From the cell containing the given text, extract its center point as [X, Y] coordinate. 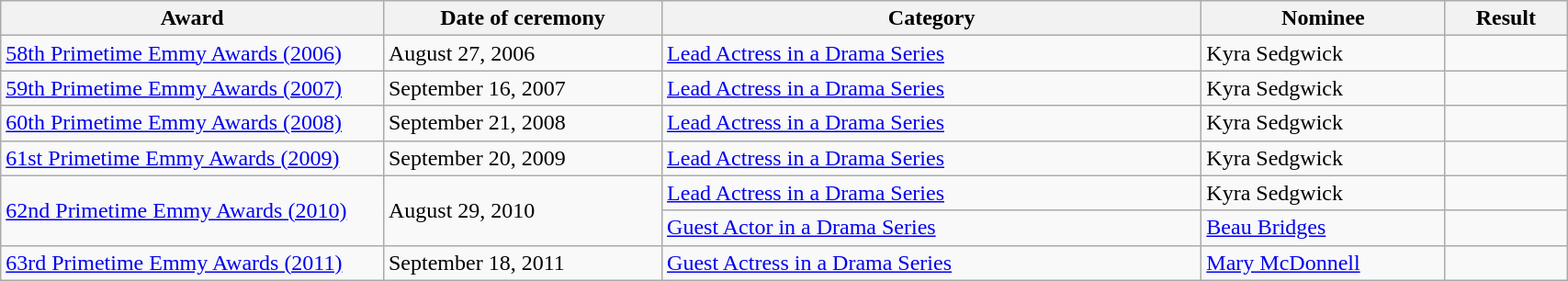
September 16, 2007 [522, 88]
61st Primetime Emmy Awards (2009) [193, 158]
60th Primetime Emmy Awards (2008) [193, 123]
Guest Actress in a Drama Series [931, 263]
Result [1506, 18]
September 20, 2009 [522, 158]
August 27, 2006 [522, 53]
Guest Actor in a Drama Series [931, 228]
Mary McDonnell [1323, 263]
August 29, 2010 [522, 210]
Beau Bridges [1323, 228]
Category [931, 18]
September 21, 2008 [522, 123]
Award [193, 18]
63rd Primetime Emmy Awards (2011) [193, 263]
Date of ceremony [522, 18]
September 18, 2011 [522, 263]
59th Primetime Emmy Awards (2007) [193, 88]
58th Primetime Emmy Awards (2006) [193, 53]
62nd Primetime Emmy Awards (2010) [193, 210]
Nominee [1323, 18]
